Return (x, y) of the center of cell containing provided text 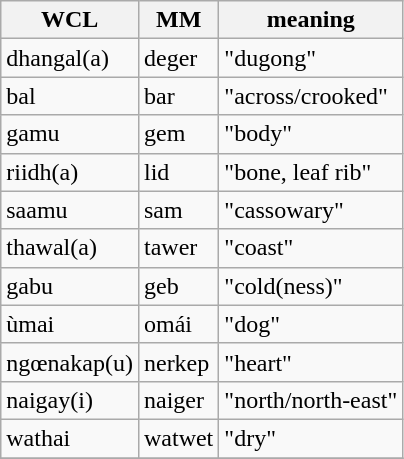
wathai (70, 438)
meaning (311, 20)
geb (178, 286)
riidh(a) (70, 172)
"heart" (311, 362)
ngœnakap(u) (70, 362)
thawal(a) (70, 248)
naiger (178, 400)
ùmai (70, 324)
sam (178, 210)
gem (178, 134)
MM (178, 20)
"cold(ness)" (311, 286)
"north/north-east" (311, 400)
"body" (311, 134)
WCL (70, 20)
lid (178, 172)
bal (70, 96)
omái (178, 324)
"dugong" (311, 58)
gabu (70, 286)
naigay(i) (70, 400)
tawer (178, 248)
saamu (70, 210)
"bone, leaf rib" (311, 172)
gamu (70, 134)
"cassowary" (311, 210)
deger (178, 58)
"dog" (311, 324)
"coast" (311, 248)
"dry" (311, 438)
dhangal(a) (70, 58)
watwet (178, 438)
nerkep (178, 362)
"across/crooked" (311, 96)
bar (178, 96)
